Extract the (x, y) coordinate from the center of the cell holding the provided text.  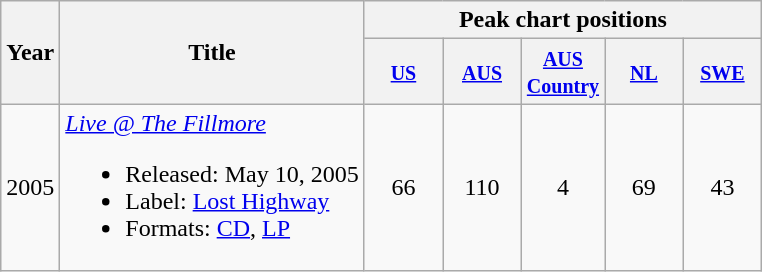
Title (212, 52)
AUS Country (562, 72)
NL (644, 72)
66 (404, 188)
43 (722, 188)
Live @ The FillmoreReleased: May 10, 2005Label: Lost HighwayFormats: CD, LP (212, 188)
Peak chart positions (563, 20)
4 (562, 188)
AUS (482, 72)
2005 (30, 188)
110 (482, 188)
SWE (722, 72)
Year (30, 52)
US (404, 72)
69 (644, 188)
